Provide the (x, y) coordinate of the cell's center where the given text is located.  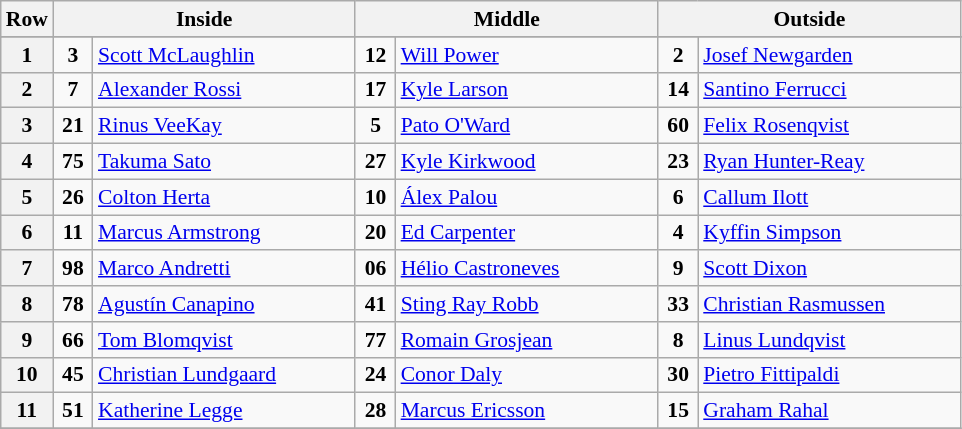
66 (73, 340)
Scott McLaughlin (224, 55)
Katherine Legge (224, 411)
78 (73, 304)
26 (73, 197)
Inside (204, 19)
Marcus Armstrong (224, 233)
Felix Rosenqvist (829, 126)
Linus Lundqvist (829, 340)
Sting Ray Robb (527, 304)
30 (678, 375)
Row (27, 19)
77 (375, 340)
Conor Daly (527, 375)
23 (678, 162)
Scott Dixon (829, 269)
60 (678, 126)
20 (375, 233)
Ryan Hunter-Reay (829, 162)
Christian Rasmussen (829, 304)
Agustín Canapino (224, 304)
Santino Ferrucci (829, 90)
Romain Grosjean (527, 340)
28 (375, 411)
Christian Lundgaard (224, 375)
Rinus VeeKay (224, 126)
45 (73, 375)
Kyle Larson (527, 90)
Kyffin Simpson (829, 233)
Tom Blomqvist (224, 340)
Josef Newgarden (829, 55)
33 (678, 304)
Callum Ilott (829, 197)
Outside (810, 19)
14 (678, 90)
Alexander Rossi (224, 90)
Graham Rahal (829, 411)
06 (375, 269)
Middle (506, 19)
Takuma Sato (224, 162)
15 (678, 411)
Ed Carpenter (527, 233)
75 (73, 162)
98 (73, 269)
Pietro Fittipaldi (829, 375)
17 (375, 90)
12 (375, 55)
27 (375, 162)
1 (27, 55)
21 (73, 126)
Pato O'Ward (527, 126)
41 (375, 304)
Marcus Ericsson (527, 411)
Álex Palou (527, 197)
Kyle Kirkwood (527, 162)
51 (73, 411)
Marco Andretti (224, 269)
Hélio Castroneves (527, 269)
24 (375, 375)
Colton Herta (224, 197)
Will Power (527, 55)
